Search for the cell housing the specified text and yield its (x, y) center coordinate. 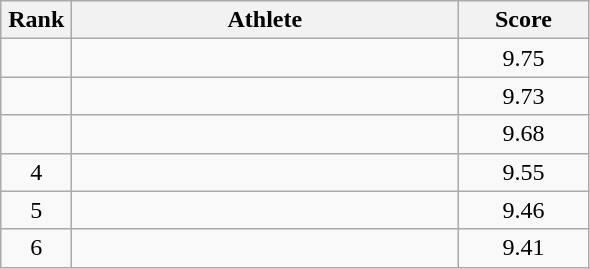
9.68 (524, 134)
9.55 (524, 172)
Athlete (265, 20)
9.41 (524, 248)
6 (36, 248)
9.75 (524, 58)
5 (36, 210)
Score (524, 20)
9.73 (524, 96)
9.46 (524, 210)
4 (36, 172)
Rank (36, 20)
